From the cell containing the given text, extract its center point as (X, Y) coordinate. 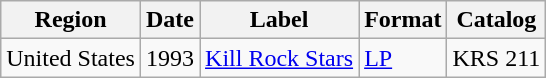
Format (403, 20)
Region (71, 20)
Date (170, 20)
Label (280, 20)
LP (403, 58)
Kill Rock Stars (280, 58)
Catalog (496, 20)
1993 (170, 58)
United States (71, 58)
KRS 211 (496, 58)
